Provide the (X, Y) coordinate of the cell's center where the given text is located.  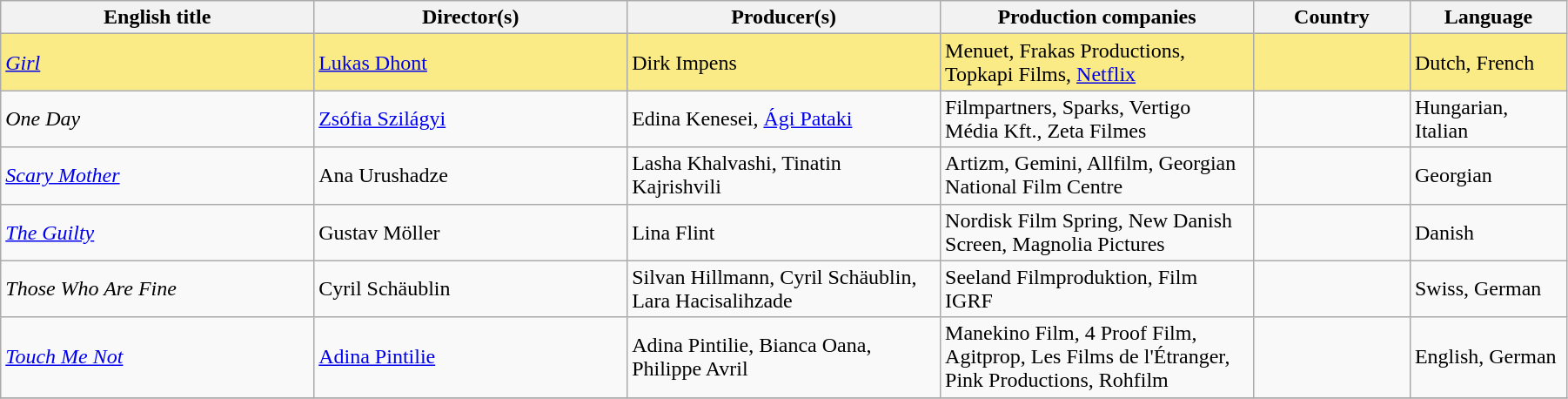
Danish (1488, 232)
Ana Urushadze (471, 176)
Girl (157, 63)
Adina Pintilie (471, 357)
Seeland Filmproduktion, Film IGRF (1097, 289)
Silvan Hillmann, Cyril Schäublin, Lara Hacisalihzade (784, 289)
Touch Me Not (157, 357)
Language (1488, 17)
The Guilty (157, 232)
Swiss, German (1488, 289)
Zsófia Szilágyi (471, 118)
English title (157, 17)
Lina Flint (784, 232)
Edina Kenesei, Ági Pataki (784, 118)
Gustav Möller (471, 232)
Manekino Film, 4 Proof Film, Agitprop, Les Films de l'Étranger, Pink Productions, Rohfilm (1097, 357)
Artizm, Gemini, Allfilm, Georgian National Film Centre (1097, 176)
One Day (157, 118)
Dutch, French (1488, 63)
Hungarian, Italian (1488, 118)
Scary Mother (157, 176)
Lukas Dhont (471, 63)
Producer(s) (784, 17)
Dirk Impens (784, 63)
Georgian (1488, 176)
Adina Pintilie, Bianca Oana, Philippe Avril (784, 357)
Menuet, Frakas Productions, Topkapi Films, Netflix (1097, 63)
Country (1331, 17)
Lasha Khalvashi, Tinatin Kajrishvili (784, 176)
Production companies (1097, 17)
Those Who Are Fine (157, 289)
Cyril Schäublin (471, 289)
Director(s) (471, 17)
Filmpartners, Sparks, Vertigo Média Kft., Zeta Filmes (1097, 118)
English, German (1488, 357)
Nordisk Film Spring, New Danish Screen, Magnolia Pictures (1097, 232)
